Locate the cell with the specified text and output its [X, Y] center coordinate. 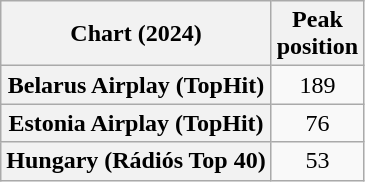
76 [317, 123]
Hungary (Rádiós Top 40) [136, 161]
Belarus Airplay (TopHit) [136, 85]
Peakposition [317, 34]
Chart (2024) [136, 34]
Estonia Airplay (TopHit) [136, 123]
189 [317, 85]
53 [317, 161]
